Extract the (x, y) coordinate from the center of the cell holding the provided text.  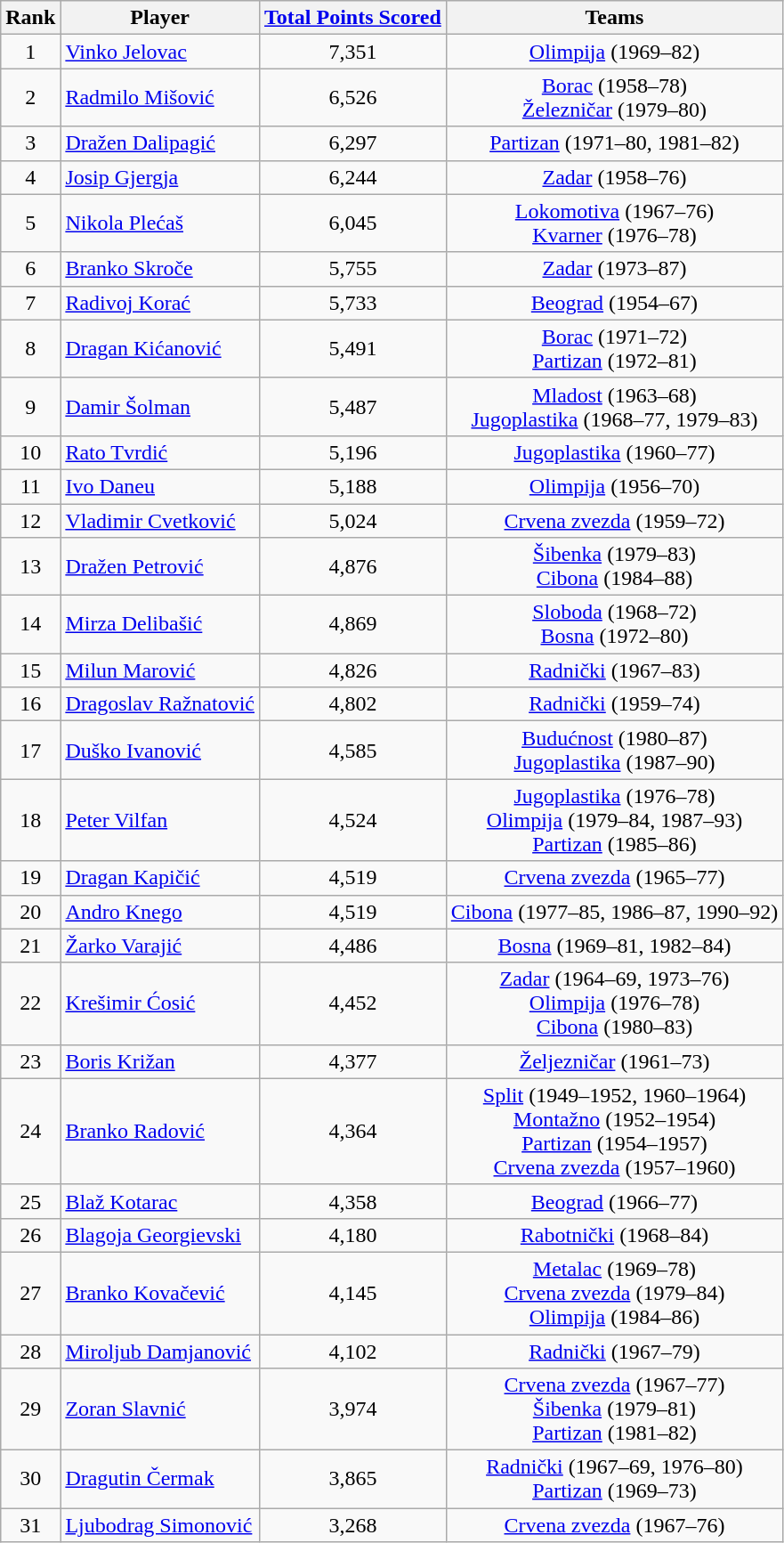
12 (30, 521)
Dražen Petrović (160, 566)
31 (30, 1525)
Blaž Kotarac (160, 1201)
Mladost (1963–68) Jugoplastika (1968–77, 1979–83) (614, 406)
Bosna (1969–81, 1982–84) (614, 946)
Crvena zvezda (1967–76) (614, 1525)
Dragutin Čermak (160, 1480)
Zoran Slavnić (160, 1409)
13 (30, 566)
27 (30, 1293)
Jugoplastika (1960–77) (614, 452)
9 (30, 406)
Branko Radović (160, 1131)
23 (30, 1061)
Branko Skroče (160, 269)
1 (30, 52)
Crvena zvezda (1967–77) Šibenka (1979–81) Partizan (1981–82) (614, 1409)
Duško Ivanović (160, 750)
Damir Šolman (160, 406)
4,826 (353, 670)
Josip Gjergja (160, 177)
30 (30, 1480)
5,755 (353, 269)
6,244 (353, 177)
Rato Tvrdić (160, 452)
Crvena zvezda (1965–77) (614, 878)
18 (30, 820)
Milun Marović (160, 670)
6,526 (353, 98)
4,358 (353, 1201)
4,585 (353, 750)
4,364 (353, 1131)
22 (30, 1003)
Beograd (1954–67) (614, 303)
4 (30, 177)
4,377 (353, 1061)
Ivo Daneu (160, 486)
2 (30, 98)
Rabotnički (1968–84) (614, 1235)
10 (30, 452)
16 (30, 704)
3,268 (353, 1525)
Vladimir Cvetković (160, 521)
5 (30, 223)
25 (30, 1201)
4,524 (353, 820)
4,452 (353, 1003)
Radnički (1959–74) (614, 704)
Olimpija (1969–82) (614, 52)
Žarko Varajić (160, 946)
Beograd (1966–77) (614, 1201)
Radnički (1967–79) (614, 1351)
Olimpija (1956–70) (614, 486)
Zadar (1958–76) (614, 177)
Ljubodrag Simonović (160, 1525)
Andro Knego (160, 912)
Peter Vilfan (160, 820)
Željezničar (1961–73) (614, 1061)
Dragan Kapičić (160, 878)
Rank (30, 18)
Zadar (1964–69, 1973–76) Olimpija (1976–78) Cibona (1980–83) (614, 1003)
5,024 (353, 521)
Branko Kovačević (160, 1293)
Lokomotiva (1967–76) Kvarner (1976–78) (614, 223)
4,486 (353, 946)
Radnički (1967–83) (614, 670)
14 (30, 625)
Nikola Plećaš (160, 223)
19 (30, 878)
Jugoplastika (1976–78) Olimpija (1979–84, 1987–93) Partizan (1985–86) (614, 820)
26 (30, 1235)
Teams (614, 18)
Boris Križan (160, 1061)
4,876 (353, 566)
Vinko Jelovac (160, 52)
4,869 (353, 625)
Blagoja Georgievski (160, 1235)
Borac (1971–72) Partizan (1972–81) (614, 349)
8 (30, 349)
Metalac (1969–78) Crvena zvezda (1979–84) Olimpija (1984–86) (614, 1293)
5,487 (353, 406)
Miroljub Damjanović (160, 1351)
Budućnost (1980–87) Jugoplastika (1987–90) (614, 750)
Cibona (1977–85, 1986–87, 1990–92) (614, 912)
29 (30, 1409)
5,733 (353, 303)
Sloboda (1968–72) Bosna (1972–80) (614, 625)
3,974 (353, 1409)
Player (160, 18)
Dražen Dalipagić (160, 143)
20 (30, 912)
6 (30, 269)
28 (30, 1351)
4,180 (353, 1235)
Šibenka (1979–83) Cibona (1984–88) (614, 566)
Radnički (1967–69, 1976–80) Partizan (1969–73) (614, 1480)
15 (30, 670)
Dragoslav Ražnatović (160, 704)
Split (1949–1952, 1960–1964) Montažno (1952–1954) Partizan (1954–1957) Crvena zvezda (1957–1960) (614, 1131)
Borac (1958–78) Železničar (1979–80) (614, 98)
11 (30, 486)
6,297 (353, 143)
Zadar (1973–87) (614, 269)
6,045 (353, 223)
4,102 (353, 1351)
5,188 (353, 486)
4,145 (353, 1293)
21 (30, 946)
7,351 (353, 52)
Crvena zvezda (1959–72) (614, 521)
5,491 (353, 349)
Total Points Scored (353, 18)
7 (30, 303)
3 (30, 143)
4,802 (353, 704)
Mirza Delibašić (160, 625)
3,865 (353, 1480)
24 (30, 1131)
Krešimir Ćosić (160, 1003)
17 (30, 750)
5,196 (353, 452)
Radmilo Mišović (160, 98)
Partizan (1971–80, 1981–82) (614, 143)
Radivoj Korać (160, 303)
Dragan Kićanović (160, 349)
